Scan for the cell matching the given text and deliver its [X, Y] coordinate at center. 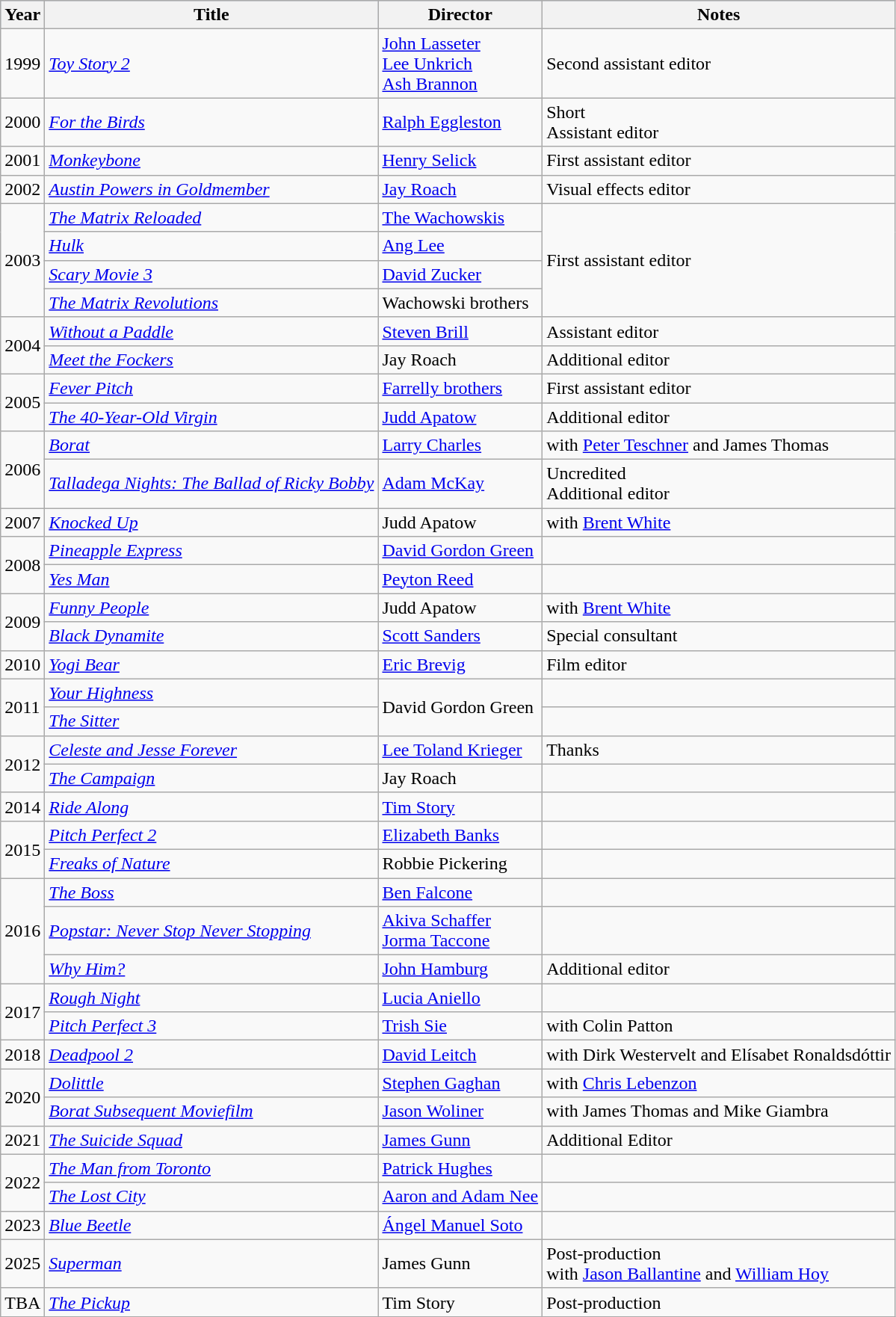
with Peter Teschner and James Thomas [719, 445]
The 40-Year-Old Virgin [211, 416]
Dolittle [211, 1083]
Pitch Perfect 3 [211, 1026]
Without a Paddle [211, 331]
Thanks [719, 750]
For the Birds [211, 123]
The Sitter [211, 721]
Lee Toland Krieger [460, 750]
The Matrix Reloaded [211, 218]
Wachowski brothers [460, 303]
Trish Sie [460, 1026]
David Leitch [460, 1055]
2007 [22, 522]
Borat Subsequent Moviefilm [211, 1111]
2003 [22, 260]
Borat [211, 445]
The Boss [211, 892]
The Pickup [211, 1302]
2021 [22, 1140]
with James Thomas and Mike Giambra [719, 1111]
with Colin Patton [719, 1026]
2017 [22, 1012]
2016 [22, 930]
2012 [22, 764]
Lucia Aniello [460, 998]
Post-productionwith Jason Ballantine and William Hoy [719, 1263]
Scott Sanders [460, 636]
Yogi Bear [211, 664]
2015 [22, 849]
Farrelly brothers [460, 388]
Ride Along [211, 806]
Patrick Hughes [460, 1168]
Why Him? [211, 969]
The Matrix Revolutions [211, 303]
Additional Editor [719, 1140]
with Dirk Westervelt and Elísabet Ronaldsdóttir [719, 1055]
Post-production [719, 1302]
Larry Charles [460, 445]
Year [22, 15]
Monkeybone [211, 161]
Ángel Manuel Soto [460, 1225]
Eric Brevig [460, 664]
Ralph Eggleston [460, 123]
Assistant editor [719, 331]
Adam McKay [460, 484]
Funny People [211, 608]
2023 [22, 1225]
Celeste and Jesse Forever [211, 750]
2005 [22, 402]
Black Dynamite [211, 636]
2011 [22, 707]
Freaks of Nature [211, 863]
Talladega Nights: The Ballad of Ricky Bobby [211, 484]
Knocked Up [211, 522]
2002 [22, 189]
Ang Lee [460, 246]
Aaron and Adam Nee [460, 1197]
Hulk [211, 246]
The Campaign [211, 778]
2000 [22, 123]
2022 [22, 1182]
2009 [22, 622]
The Man from Toronto [211, 1168]
Film editor [719, 664]
2008 [22, 565]
1999 [22, 64]
The Suicide Squad [211, 1140]
Rough Night [211, 998]
ShortAssistant editor [719, 123]
Your Highness [211, 693]
Yes Man [211, 579]
Ben Falcone [460, 892]
2010 [22, 664]
Second assistant editor [719, 64]
David Zucker [460, 274]
Elizabeth Banks [460, 835]
The Lost City [211, 1197]
Peyton Reed [460, 579]
Popstar: Never Stop Never Stopping [211, 931]
Jason Woliner [460, 1111]
Director [460, 15]
Steven Brill [460, 331]
Deadpool 2 [211, 1055]
Notes [719, 15]
John Hamburg [460, 969]
2001 [22, 161]
John LasseterLee UnkrichAsh Brannon [460, 64]
Stephen Gaghan [460, 1083]
2004 [22, 345]
UncreditedAdditional editor [719, 484]
Fever Pitch [211, 388]
TBA [22, 1302]
Superman [211, 1263]
The Wachowskis [460, 218]
Henry Selick [460, 161]
Toy Story 2 [211, 64]
Pineapple Express [211, 551]
Scary Movie 3 [211, 274]
2014 [22, 806]
Meet the Fockers [211, 360]
2006 [22, 469]
Pitch Perfect 2 [211, 835]
2020 [22, 1097]
Blue Beetle [211, 1225]
Title [211, 15]
2025 [22, 1263]
Akiva SchafferJorma Taccone [460, 931]
Visual effects editor [719, 189]
2018 [22, 1055]
with Chris Lebenzon [719, 1083]
Austin Powers in Goldmember [211, 189]
Robbie Pickering [460, 863]
Special consultant [719, 636]
